Detect which cell encompasses the target text, then output its [x, y] center coordinate. 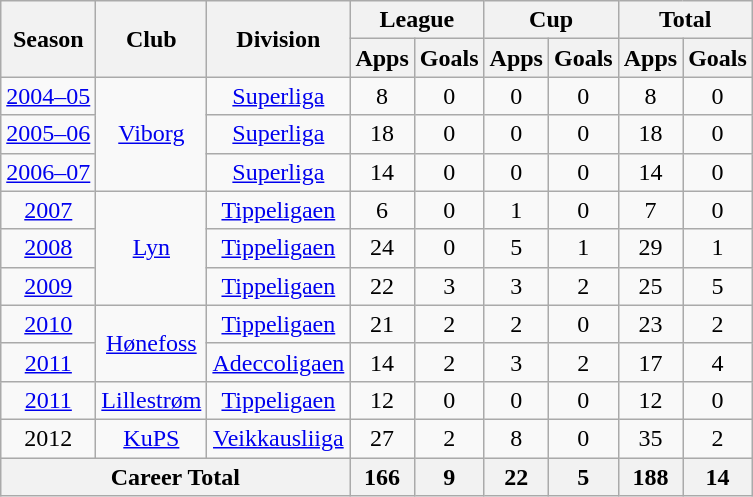
Viborg [152, 134]
Hønefoss [152, 343]
Veikkausliiga [278, 438]
2008 [48, 248]
27 [382, 438]
2010 [48, 324]
17 [650, 362]
Total [685, 20]
29 [650, 248]
2012 [48, 438]
2009 [48, 286]
Cup [551, 20]
KuPS [152, 438]
Lyn [152, 248]
7 [650, 210]
Adeccoligaen [278, 362]
6 [382, 210]
21 [382, 324]
2005–06 [48, 134]
9 [449, 477]
25 [650, 286]
166 [382, 477]
35 [650, 438]
2007 [48, 210]
Club [152, 39]
Season [48, 39]
2006–07 [48, 172]
Lillestrøm [152, 400]
23 [650, 324]
Division [278, 39]
2004–05 [48, 96]
Career Total [176, 477]
4 [718, 362]
League [417, 20]
188 [650, 477]
24 [382, 248]
